Output the (X, Y) coordinate of the center of the cell containing the given text.  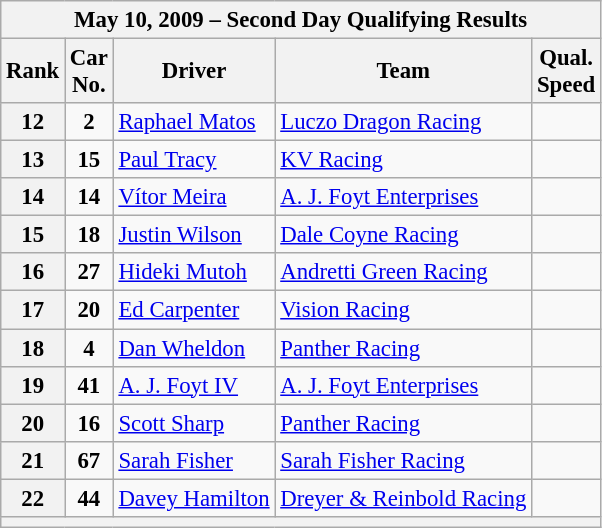
Davey Hamilton (194, 498)
Justin Wilson (194, 235)
Paul Tracy (194, 160)
27 (90, 273)
Sarah Fisher (194, 460)
17 (33, 310)
Dreyer & Reinbold Racing (404, 498)
Luczo Dragon Racing (404, 122)
Sarah Fisher Racing (404, 460)
13 (33, 160)
KV Racing (404, 160)
Vítor Meira (194, 197)
Team (404, 72)
4 (90, 348)
Qual.Speed (566, 72)
19 (33, 385)
22 (33, 498)
Andretti Green Racing (404, 273)
Driver (194, 72)
2 (90, 122)
A. J. Foyt IV (194, 385)
21 (33, 460)
Vision Racing (404, 310)
Rank (33, 72)
Dale Coyne Racing (404, 235)
Raphael Matos (194, 122)
12 (33, 122)
67 (90, 460)
41 (90, 385)
Dan Wheldon (194, 348)
Ed Carpenter (194, 310)
Scott Sharp (194, 423)
44 (90, 498)
Hideki Mutoh (194, 273)
CarNo. (90, 72)
May 10, 2009 – Second Day Qualifying Results (301, 20)
